Determine the (x, y) coordinate at the center of the cell enclosing the given text.  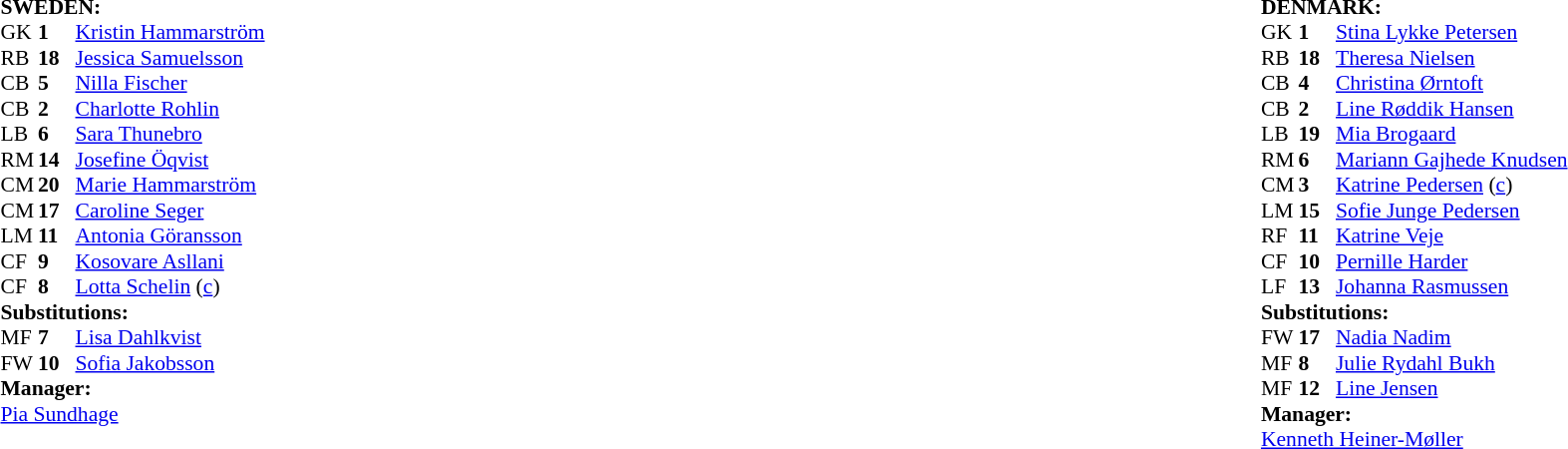
Julie Rydahl Bukh (1451, 363)
Antonia Göransson (170, 236)
12 (1317, 388)
Sara Thunebro (170, 135)
Line Røddik Hansen (1451, 109)
Marie Hammarström (170, 185)
Lotta Schelin (c) (170, 286)
Line Jensen (1451, 388)
Mariann Gajhede Knudsen (1451, 160)
20 (57, 185)
4 (1317, 83)
9 (57, 261)
5 (57, 83)
Nilla Fischer (170, 83)
Kosovare Asllani (170, 261)
Kristin Hammarström (170, 33)
Stina Lykke Petersen (1451, 33)
3 (1317, 185)
Sofie Junge Pedersen (1451, 211)
Theresa Nielsen (1451, 58)
14 (57, 160)
RF (1280, 236)
Lisa Dahlkvist (170, 338)
13 (1317, 286)
Mia Brogaard (1451, 135)
Caroline Seger (170, 211)
Katrine Veje (1451, 236)
Pernille Harder (1451, 261)
Pia Sundhage (132, 414)
Nadia Nadim (1451, 338)
Charlotte Rohlin (170, 109)
15 (1317, 211)
Sofia Jakobsson (170, 363)
Christina Ørntoft (1451, 83)
7 (57, 338)
19 (1317, 135)
Josefine Öqvist (170, 160)
Katrine Pedersen (c) (1451, 185)
Jessica Samuelsson (170, 58)
Johanna Rasmussen (1451, 286)
LF (1280, 286)
